Output the (x, y) coordinate of the center of the cell containing the given text.  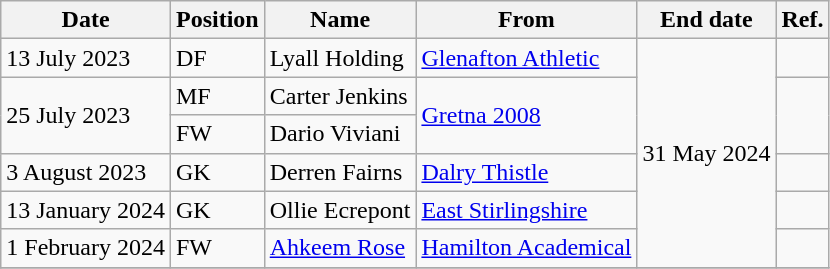
Hamilton Academical (526, 248)
13 July 2023 (86, 58)
From (526, 20)
Carter Jenkins (340, 96)
Ahkeem Rose (340, 248)
Dario Viviani (340, 134)
Lyall Holding (340, 58)
DF (217, 58)
Glenafton Athletic (526, 58)
Date (86, 20)
1 February 2024 (86, 248)
Ref. (802, 20)
East Stirlingshire (526, 210)
End date (706, 20)
13 January 2024 (86, 210)
25 July 2023 (86, 115)
3 August 2023 (86, 172)
Ollie Ecrepont (340, 210)
Derren Fairns (340, 172)
31 May 2024 (706, 153)
Name (340, 20)
Gretna 2008 (526, 115)
MF (217, 96)
Position (217, 20)
Dalry Thistle (526, 172)
